For the text-containing cell, return its midpoint in (X, Y) coordinate format. 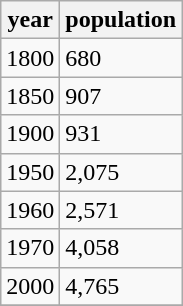
2,075 (121, 172)
1960 (30, 210)
1900 (30, 134)
1800 (30, 58)
4,058 (121, 248)
year (30, 20)
680 (121, 58)
1950 (30, 172)
907 (121, 96)
4,765 (121, 286)
2,571 (121, 210)
1970 (30, 248)
1850 (30, 96)
2000 (30, 286)
931 (121, 134)
population (121, 20)
